Output the (x, y) coordinate of the center of the cell containing the given text.  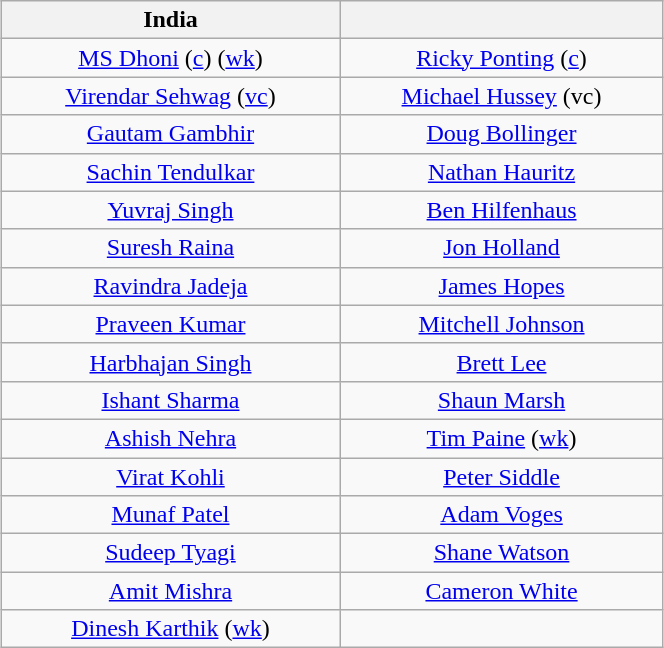
MS Dhoni (c) (wk) (170, 58)
Gautam Gambhir (170, 134)
Doug Bollinger (502, 134)
Tim Paine (wk) (502, 438)
Ben Hilfenhaus (502, 210)
Amit Mishra (170, 591)
Virat Kohli (170, 477)
Ishant Sharma (170, 400)
Shaun Marsh (502, 400)
Sachin Tendulkar (170, 172)
Cameron White (502, 591)
Ashish Nehra (170, 438)
India (170, 20)
Yuvraj Singh (170, 210)
Mitchell Johnson (502, 324)
James Hopes (502, 286)
Brett Lee (502, 362)
Praveen Kumar (170, 324)
Ricky Ponting (c) (502, 58)
Peter Siddle (502, 477)
Sudeep Tyagi (170, 553)
Nathan Hauritz (502, 172)
Ravindra Jadeja (170, 286)
Suresh Raina (170, 248)
Adam Voges (502, 515)
Dinesh Karthik (wk) (170, 629)
Shane Watson (502, 553)
Michael Hussey (vc) (502, 96)
Virendar Sehwag (vc) (170, 96)
Harbhajan Singh (170, 362)
Jon Holland (502, 248)
Munaf Patel (170, 515)
